For the text-containing cell, return its midpoint in [X, Y] coordinate format. 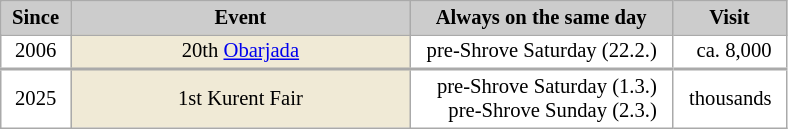
Since [36, 17]
20th Obarjada [240, 51]
pre-Shrove Saturday (1.3.) pre-Shrove Sunday (2.3.) [541, 98]
Event [240, 17]
Visit [730, 17]
Always on the same day [541, 17]
thousands [730, 98]
1st Kurent Fair [240, 98]
pre-Shrove Saturday (22.2.) [541, 51]
2006 [36, 51]
2025 [36, 98]
ca. 8,000 [730, 51]
